Locate the cell with the specified text and output its [x, y] center coordinate. 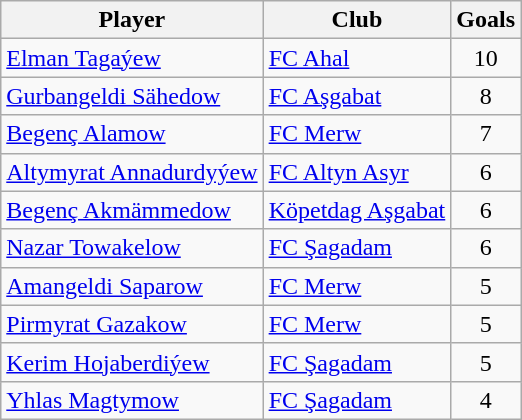
FC Altyn Asyr [357, 172]
4 [486, 400]
Yhlas Magtymow [132, 400]
FC Aşgabat [357, 96]
Begenç Akmämmedow [132, 210]
10 [486, 58]
7 [486, 134]
Amangeldi Saparow [132, 286]
Player [132, 20]
FC Ahal [357, 58]
Köpetdag Aşgabat [357, 210]
Kerim Hojaberdiýew [132, 362]
Goals [486, 20]
Elman Tagaýew [132, 58]
Nazar Towakelow [132, 248]
Gurbangeldi Sähedow [132, 96]
Club [357, 20]
Altymyrat Annadurdyýew [132, 172]
8 [486, 96]
Pirmyrat Gazakow [132, 324]
Begenç Alamow [132, 134]
